For the text-containing cell, return its midpoint in (x, y) coordinate format. 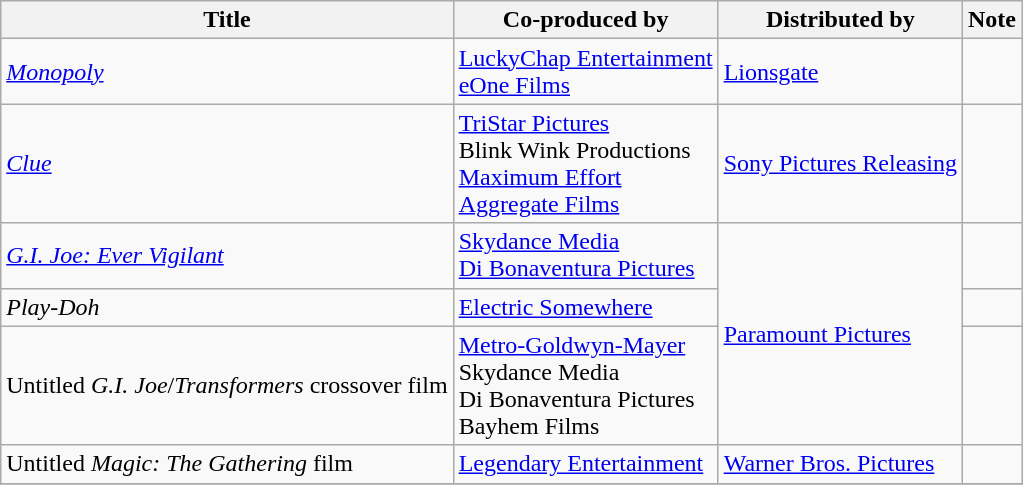
G.I. Joe: Ever Vigilant (227, 256)
Metro-Goldwyn-MayerSkydance MediaDi Bonaventura PicturesBayhem Films (586, 386)
Note (992, 20)
Skydance MediaDi Bonaventura Pictures (586, 256)
Play-Doh (227, 307)
Clue (227, 164)
Sony Pictures Releasing (840, 164)
Warner Bros. Pictures (840, 464)
Untitled Magic: The Gathering film (227, 464)
Lionsgate (840, 72)
Monopoly (227, 72)
Electric Somewhere (586, 307)
LuckyChap EntertainmenteOne Films (586, 72)
Paramount Pictures (840, 334)
Distributed by (840, 20)
Co-produced by (586, 20)
Untitled G.I. Joe/Transformers crossover film (227, 386)
Title (227, 20)
TriStar PicturesBlink Wink ProductionsMaximum EffortAggregate Films (586, 164)
Legendary Entertainment (586, 464)
